Identify which cell holds the provided text, then report its [X, Y] central coordinate. 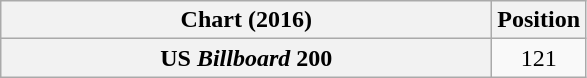
Position [539, 20]
US Billboard 200 [246, 58]
Chart (2016) [246, 20]
121 [539, 58]
